Search for the cell housing the specified text and yield its (X, Y) center coordinate. 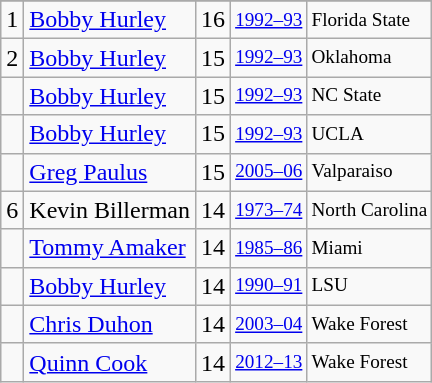
LSU (370, 286)
2005–06 (269, 172)
1 (12, 20)
1990–91 (269, 286)
1985–86 (269, 248)
NC State (370, 96)
2003–04 (269, 324)
North Carolina (370, 210)
Tommy Amaker (110, 248)
Oklahoma (370, 58)
Greg Paulus (110, 172)
16 (214, 20)
1973–74 (269, 210)
UCLA (370, 134)
2012–13 (269, 362)
Kevin Billerman (110, 210)
Chris Duhon (110, 324)
Florida State (370, 20)
6 (12, 210)
2 (12, 58)
Valparaiso (370, 172)
Miami (370, 248)
Quinn Cook (110, 362)
